Locate the cell with the specified text and output its (X, Y) center coordinate. 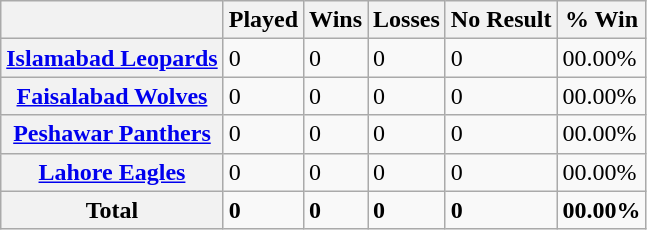
Lahore Eagles (112, 172)
Islamabad Leopards (112, 58)
% Win (602, 20)
Played (263, 20)
Wins (336, 20)
Faisalabad Wolves (112, 96)
Peshawar Panthers (112, 134)
No Result (501, 20)
Losses (407, 20)
Total (112, 210)
